Provide the (X, Y) coordinate of the cell's center where the given text is located.  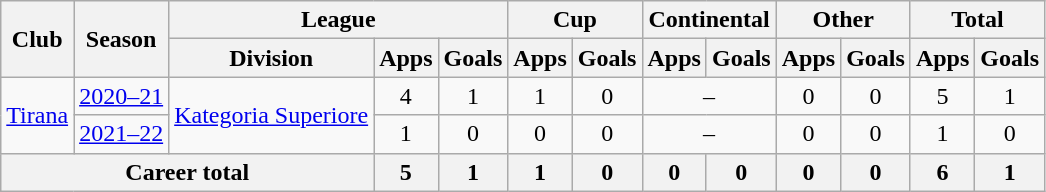
2020–21 (122, 96)
Club (38, 39)
Tirana (38, 115)
Kategoria Superiore (272, 115)
Other (843, 20)
Division (272, 58)
Season (122, 39)
League (338, 20)
Continental (709, 20)
Cup (575, 20)
Total (977, 20)
4 (406, 96)
6 (942, 172)
Career total (188, 172)
2021–22 (122, 134)
